For the text-containing cell, return its midpoint in (x, y) coordinate format. 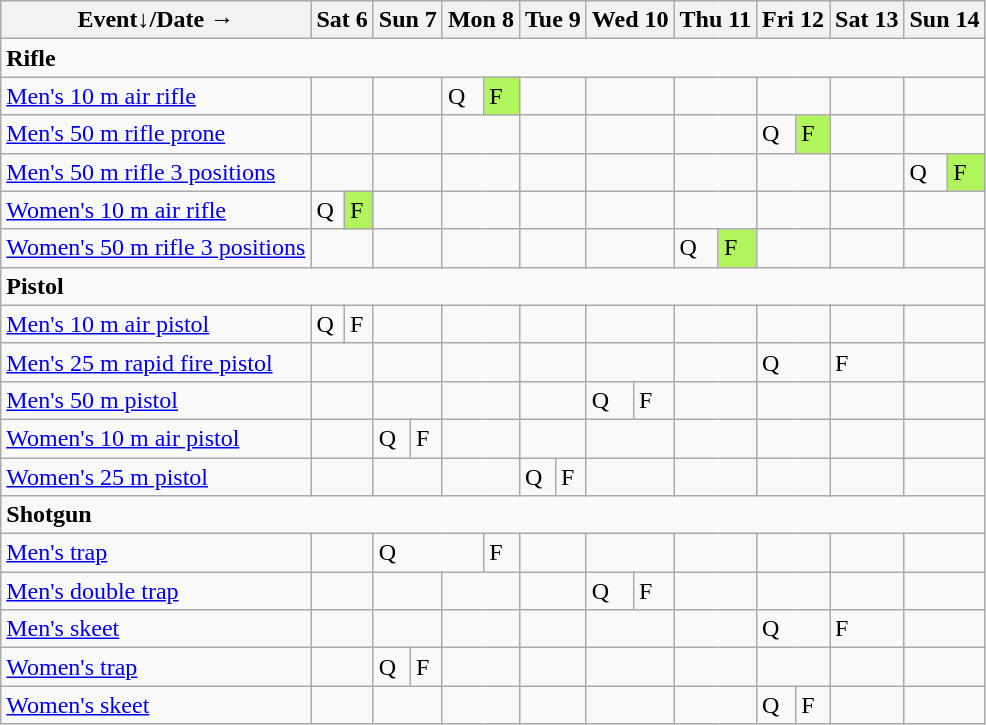
Event↓/Date → (156, 20)
Men's 25 m rapid fire pistol (156, 362)
Shotgun (493, 515)
Men's 50 m pistol (156, 400)
Fri 12 (794, 20)
Men's 50 m rifle 3 positions (156, 172)
Men's 10 m air rifle (156, 96)
Pistol (493, 286)
Women's 10 m air pistol (156, 438)
Rifle (493, 58)
Women's 50 m rifle 3 positions (156, 248)
Tue 9 (552, 20)
Sun 14 (944, 20)
Men's trap (156, 553)
Sat 13 (867, 20)
Men's 10 m air pistol (156, 324)
Thu 11 (715, 20)
Mon 8 (480, 20)
Men's double trap (156, 591)
Women's 10 m air rifle (156, 210)
Women's skeet (156, 705)
Sun 7 (408, 20)
Women's trap (156, 667)
Women's 25 m pistol (156, 477)
Sat 6 (342, 20)
Men's skeet (156, 629)
Wed 10 (630, 20)
Men's 50 m rifle prone (156, 134)
